Return (x, y) of the center of cell containing provided text 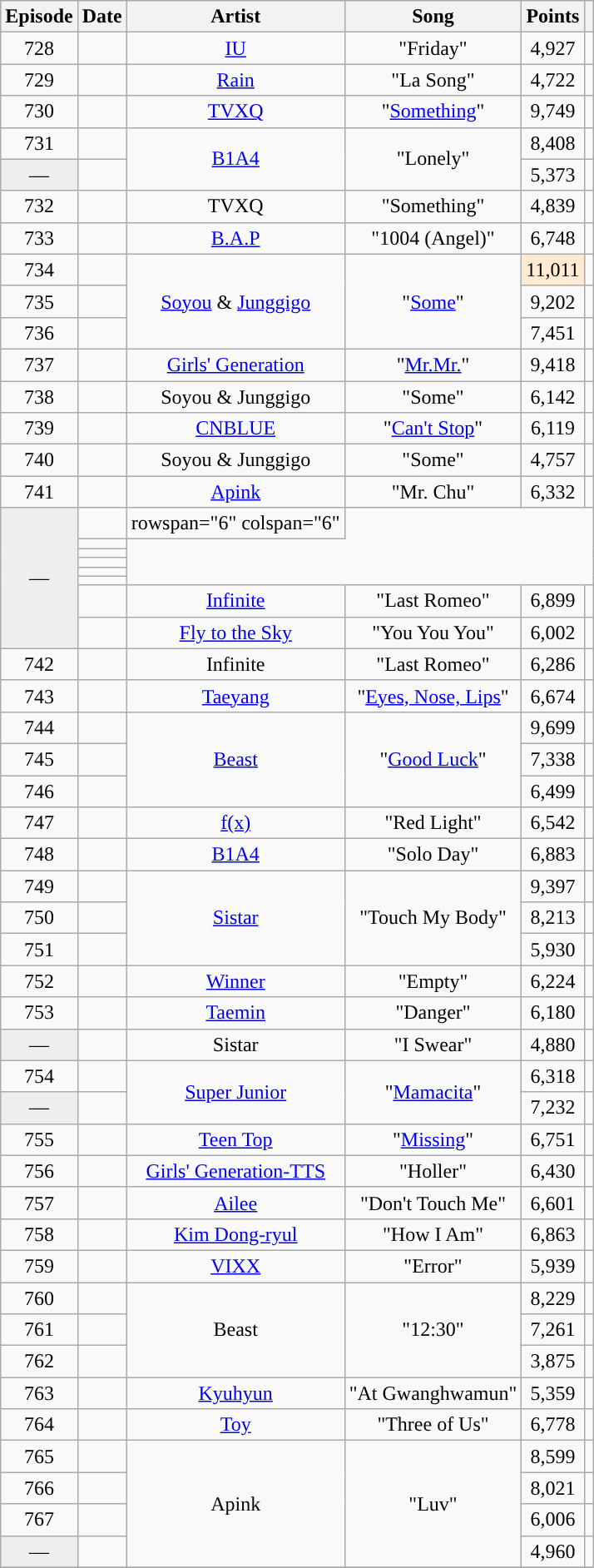
744 (39, 727)
"Friday" (433, 48)
Toy (235, 1425)
6,006 (552, 1520)
9,749 (552, 112)
735 (39, 301)
6,119 (552, 429)
"Can't Stop" (433, 429)
"Good Luck" (433, 759)
6,748 (552, 238)
"12:30" (433, 1329)
730 (39, 112)
VIXX (235, 1266)
4,880 (552, 1045)
747 (39, 823)
5,373 (552, 175)
761 (39, 1330)
743 (39, 696)
Date (101, 17)
7,451 (552, 333)
8,229 (552, 1298)
"Red Light" (433, 823)
9,397 (552, 886)
5,930 (552, 950)
6,863 (552, 1234)
754 (39, 1076)
Artist (235, 17)
Taemin (235, 1013)
741 (39, 492)
Teen Top (235, 1139)
8,408 (552, 143)
Super Junior (235, 1092)
Taeyang (235, 696)
"Danger" (433, 1013)
7,232 (552, 1108)
742 (39, 664)
6,499 (552, 791)
9,202 (552, 301)
9,418 (552, 365)
750 (39, 918)
740 (39, 460)
8,599 (552, 1456)
762 (39, 1362)
4,757 (552, 460)
"Solo Day" (433, 855)
4,960 (552, 1551)
6,318 (552, 1076)
"Three of Us" (433, 1425)
753 (39, 1013)
"Eyes, Nose, Lips" (433, 696)
11,011 (552, 270)
f(x) (235, 823)
Points (552, 17)
4,722 (552, 80)
6,674 (552, 696)
6,180 (552, 1013)
"Empty" (433, 981)
738 (39, 397)
"Mamacita" (433, 1092)
8,021 (552, 1488)
Rain (235, 80)
6,142 (552, 397)
Kyuhyun (235, 1393)
766 (39, 1488)
"Don't Touch Me" (433, 1203)
"Lonely" (433, 159)
rowspan="6" colspan="6" (235, 523)
732 (39, 206)
763 (39, 1393)
Girls' Generation (235, 365)
"Missing" (433, 1139)
6,751 (552, 1139)
"1004 (Angel)" (433, 238)
"How I Am" (433, 1234)
6,224 (552, 981)
7,261 (552, 1330)
731 (39, 143)
6,002 (552, 633)
5,359 (552, 1393)
IU (235, 48)
737 (39, 365)
6,286 (552, 664)
"Holler" (433, 1171)
"I Swear" (433, 1045)
751 (39, 950)
3,875 (552, 1362)
759 (39, 1266)
4,927 (552, 48)
745 (39, 759)
757 (39, 1203)
729 (39, 80)
9,699 (552, 727)
6,601 (552, 1203)
734 (39, 270)
6,778 (552, 1425)
Girls' Generation-TTS (235, 1171)
5,939 (552, 1266)
Ailee (235, 1203)
Song (433, 17)
739 (39, 429)
"You You You" (433, 633)
Winner (235, 981)
749 (39, 886)
"Touch My Body" (433, 918)
748 (39, 855)
6,430 (552, 1171)
Kim Dong-ryul (235, 1234)
758 (39, 1234)
755 (39, 1139)
765 (39, 1456)
6,542 (552, 823)
736 (39, 333)
Episode (39, 17)
Fly to the Sky (235, 633)
B.A.P (235, 238)
"Mr.Mr." (433, 365)
8,213 (552, 918)
764 (39, 1425)
"La Song" (433, 80)
756 (39, 1171)
6,332 (552, 492)
CNBLUE (235, 429)
"Mr. Chu" (433, 492)
752 (39, 981)
6,899 (552, 601)
760 (39, 1298)
"At Gwanghwamun" (433, 1393)
"Luv" (433, 1504)
728 (39, 48)
746 (39, 791)
767 (39, 1520)
"Error" (433, 1266)
4,839 (552, 206)
733 (39, 238)
6,883 (552, 855)
7,338 (552, 759)
